Search for the cell housing the specified text and yield its [x, y] center coordinate. 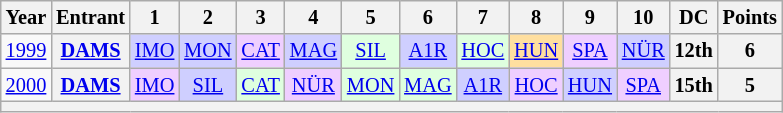
8 [536, 17]
Entrant [90, 17]
1 [154, 17]
2 [208, 17]
10 [644, 17]
9 [590, 17]
4 [314, 17]
DC [694, 17]
3 [261, 17]
15th [694, 85]
Year [26, 17]
7 [482, 17]
12th [694, 51]
1999 [26, 51]
Points [750, 17]
2000 [26, 85]
